Provide the [X, Y] coordinate of the cell's center where the given text is located.  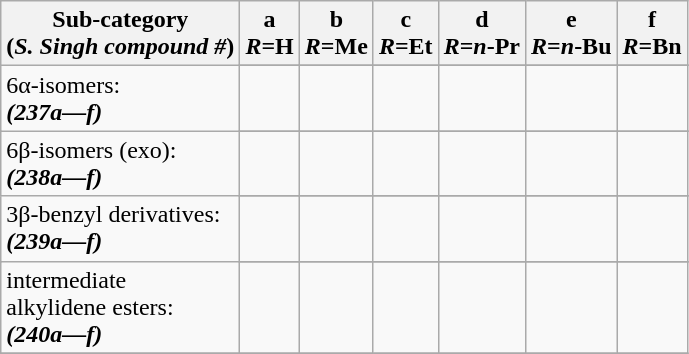
fR=Bn [652, 34]
aR=H [270, 34]
Sub-category(S. Singh compound #) [120, 34]
cR=Et [406, 34]
intermediatealkylidene esters:(240a—f) [120, 307]
eR=n-Bu [572, 34]
6β-isomers (exo):(238a—f) [120, 164]
bR=Me [336, 34]
dR=n-Pr [482, 34]
6α-isomers:(237a—f) [120, 98]
3β-benzyl derivatives:(239a—f) [120, 228]
